Detect which cell encompasses the target text, then output its [X, Y] center coordinate. 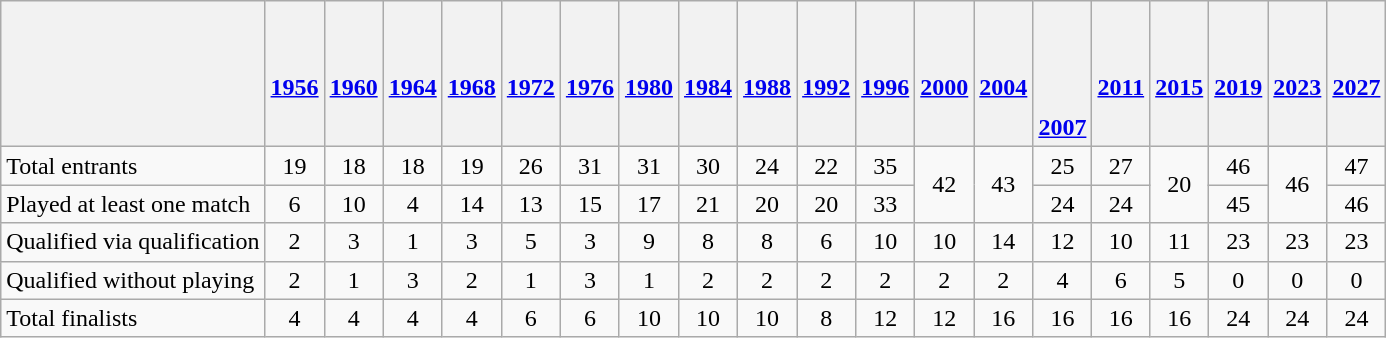
26 [530, 166]
47 [1356, 166]
27 [1121, 166]
33 [886, 204]
43 [1004, 185]
2023 [1298, 74]
Played at least one match [133, 204]
11 [1180, 242]
45 [1238, 204]
42 [944, 185]
2004 [1004, 74]
2011 [1121, 74]
1976 [590, 74]
Qualified without playing [133, 280]
21 [708, 204]
Total entrants [133, 166]
30 [708, 166]
1988 [768, 74]
2015 [1180, 74]
1968 [472, 74]
2027 [1356, 74]
15 [590, 204]
13 [530, 204]
1984 [708, 74]
2019 [1238, 74]
2007 [1062, 74]
1992 [826, 74]
1956 [294, 74]
Qualified via qualification [133, 242]
1964 [412, 74]
17 [648, 204]
1960 [354, 74]
25 [1062, 166]
Total finalists [133, 318]
9 [648, 242]
2000 [944, 74]
35 [886, 166]
22 [826, 166]
1972 [530, 74]
1980 [648, 74]
1996 [886, 74]
